Search for the cell housing the specified text and yield its (X, Y) center coordinate. 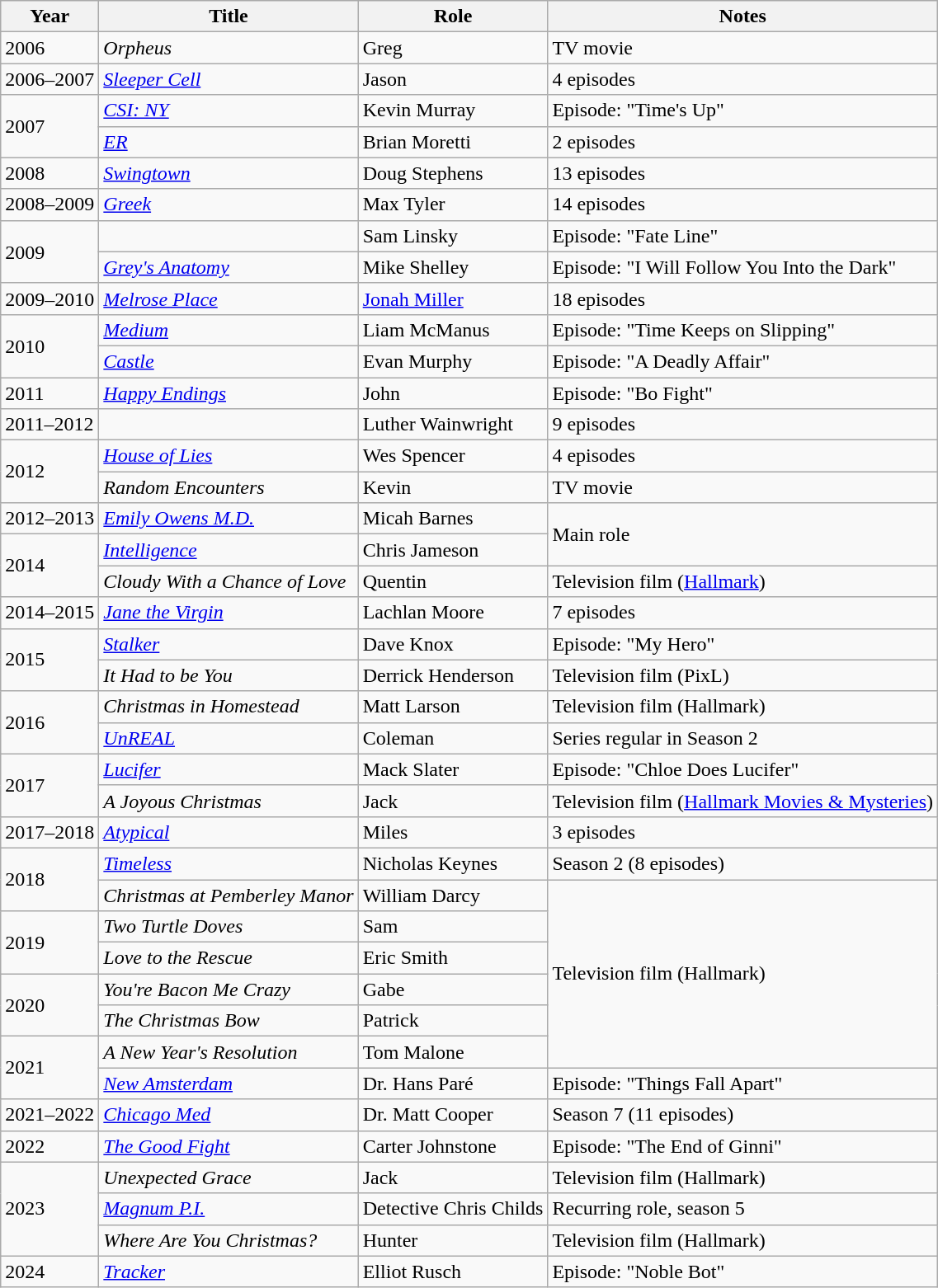
Chicago Med (229, 1115)
Grey's Anatomy (229, 267)
14 episodes (742, 204)
2014 (49, 566)
2024 (49, 1272)
Jason (453, 79)
Episode: "The End of Ginni" (742, 1146)
Chris Jameson (453, 550)
Derrick Henderson (453, 675)
The Christmas Bow (229, 1021)
Castle (229, 361)
Jonah Miller (453, 298)
Episode: "Things Fall Apart" (742, 1084)
2023 (49, 1209)
Max Tyler (453, 204)
Evan Murphy (453, 361)
Micah Barnes (453, 519)
2019 (49, 942)
Hunter (453, 1240)
William Darcy (453, 895)
Elliot Rusch (453, 1272)
2018 (49, 879)
Random Encounters (229, 487)
Liam McManus (453, 330)
Kevin Murray (453, 110)
2007 (49, 126)
Emily Owens M.D. (229, 519)
Two Turtle Doves (229, 927)
7 episodes (742, 613)
2016 (49, 722)
Stalker (229, 644)
Tom Malone (453, 1052)
Role (453, 16)
2008 (49, 173)
Love to the Rescue (229, 958)
Nicholas Keynes (453, 863)
Dave Knox (453, 644)
2012–2013 (49, 519)
Season 2 (8 episodes) (742, 863)
Christmas in Homestead (229, 707)
Intelligence (229, 550)
Detective Chris Childs (453, 1209)
Television film (Hallmark Movies & Mysteries) (742, 801)
Eric Smith (453, 958)
2017 (49, 785)
Title (229, 16)
House of Lies (229, 456)
Jane the Virgin (229, 613)
The Good Fight (229, 1146)
Greg (453, 48)
Episode: "I Will Follow You Into the Dark" (742, 267)
Greek (229, 204)
Recurring role, season 5 (742, 1209)
A New Year's Resolution (229, 1052)
2014–2015 (49, 613)
Episode: "Time Keeps on Slipping" (742, 330)
Episode: "Time's Up" (742, 110)
Season 7 (11 episodes) (742, 1115)
2017–2018 (49, 832)
2011 (49, 393)
Episode: "My Hero" (742, 644)
2012 (49, 472)
John (453, 393)
2015 (49, 660)
It Had to be You (229, 675)
Patrick (453, 1021)
Gabe (453, 990)
Melrose Place (229, 298)
Carter Johnstone (453, 1146)
2006 (49, 48)
2020 (49, 1005)
Doug Stephens (453, 173)
Episode: "Fate Line" (742, 236)
Matt Larson (453, 707)
Mike Shelley (453, 267)
Orpheus (229, 48)
UnREAL (229, 738)
Medium (229, 330)
Notes (742, 16)
Year (49, 16)
2008–2009 (49, 204)
Television film (PixL) (742, 675)
Main role (742, 534)
18 episodes (742, 298)
Series regular in Season 2 (742, 738)
Brian Moretti (453, 142)
Where Are You Christmas? (229, 1240)
Wes Spencer (453, 456)
ER (229, 142)
Dr. Matt Cooper (453, 1115)
Mack Slater (453, 769)
Atypical (229, 832)
Christmas at Pemberley Manor (229, 895)
Happy Endings (229, 393)
Episode: "Noble Bot" (742, 1272)
Episode: "A Deadly Affair" (742, 361)
2 episodes (742, 142)
2010 (49, 346)
Cloudy With a Chance of Love (229, 581)
2021 (49, 1068)
2009 (49, 251)
Coleman (453, 738)
Swingtown (229, 173)
You're Bacon Me Crazy (229, 990)
Quentin (453, 581)
13 episodes (742, 173)
2009–2010 (49, 298)
Timeless (229, 863)
2021–2022 (49, 1115)
Kevin (453, 487)
Lucifer (229, 769)
Lachlan Moore (453, 613)
2011–2012 (49, 425)
Sam (453, 927)
CSI: NY (229, 110)
9 episodes (742, 425)
Miles (453, 832)
2006–2007 (49, 79)
2022 (49, 1146)
Dr. Hans Paré (453, 1084)
A Joyous Christmas (229, 801)
Luther Wainwright (453, 425)
Sam Linsky (453, 236)
Episode: "Bo Fight" (742, 393)
Tracker (229, 1272)
Unexpected Grace (229, 1178)
Magnum P.I. (229, 1209)
Sleeper Cell (229, 79)
Episode: "Chloe Does Lucifer" (742, 769)
New Amsterdam (229, 1084)
3 episodes (742, 832)
